Identify which cell holds the provided text, then report its [X, Y] central coordinate. 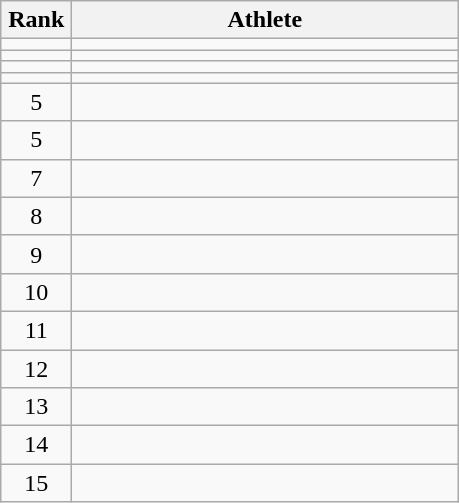
7 [36, 178]
10 [36, 292]
13 [36, 407]
15 [36, 483]
8 [36, 216]
9 [36, 254]
Rank [36, 20]
14 [36, 445]
12 [36, 369]
11 [36, 330]
Athlete [265, 20]
